Identify which cell holds the provided text, then report its (x, y) central coordinate. 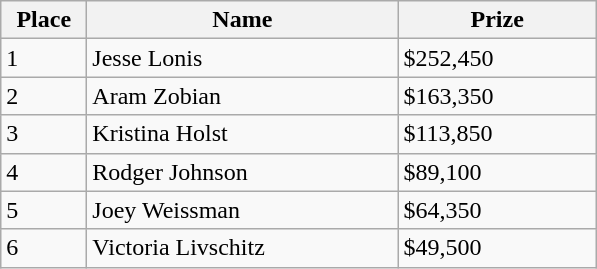
2 (44, 96)
6 (44, 248)
$163,350 (498, 96)
Place (44, 20)
$64,350 (498, 210)
Jesse Lonis (242, 58)
$89,100 (498, 172)
$113,850 (498, 134)
1 (44, 58)
Prize (498, 20)
Rodger Johnson (242, 172)
Kristina Holst (242, 134)
$252,450 (498, 58)
Victoria Livschitz (242, 248)
3 (44, 134)
5 (44, 210)
Aram Zobian (242, 96)
Name (242, 20)
$49,500 (498, 248)
4 (44, 172)
Joey Weissman (242, 210)
